Return the (X, Y) coordinate for the center point of the cell that contains the specified text.  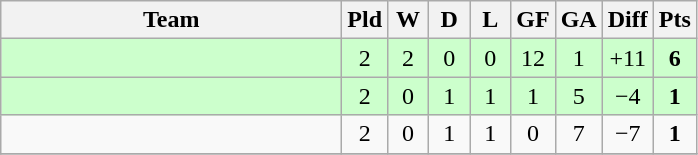
6 (674, 58)
−4 (628, 96)
GA (578, 20)
GF (533, 20)
Team (172, 20)
Diff (628, 20)
+11 (628, 58)
L (490, 20)
Pld (365, 20)
12 (533, 58)
D (450, 20)
7 (578, 134)
Pts (674, 20)
5 (578, 96)
W (408, 20)
−7 (628, 134)
